Return [X, Y] of the center of cell containing provided text 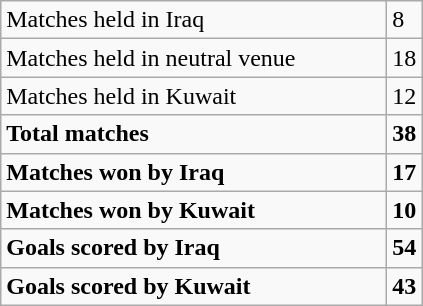
8 [404, 20]
18 [404, 58]
Matches won by Kuwait [194, 210]
10 [404, 210]
Matches held in Kuwait [194, 96]
43 [404, 286]
Goals scored by Kuwait [194, 286]
Matches held in Iraq [194, 20]
12 [404, 96]
Matches held in neutral venue [194, 58]
Matches won by Iraq [194, 172]
Total matches [194, 134]
17 [404, 172]
Goals scored by Iraq [194, 248]
54 [404, 248]
38 [404, 134]
